Output the (x, y) coordinate of the center of the cell containing the given text.  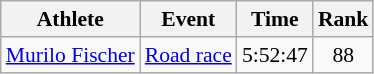
Time (275, 19)
Road race (188, 55)
Murilo Fischer (70, 55)
Event (188, 19)
5:52:47 (275, 55)
88 (344, 55)
Rank (344, 19)
Athlete (70, 19)
